For the text-containing cell, return its midpoint in [X, Y] coordinate format. 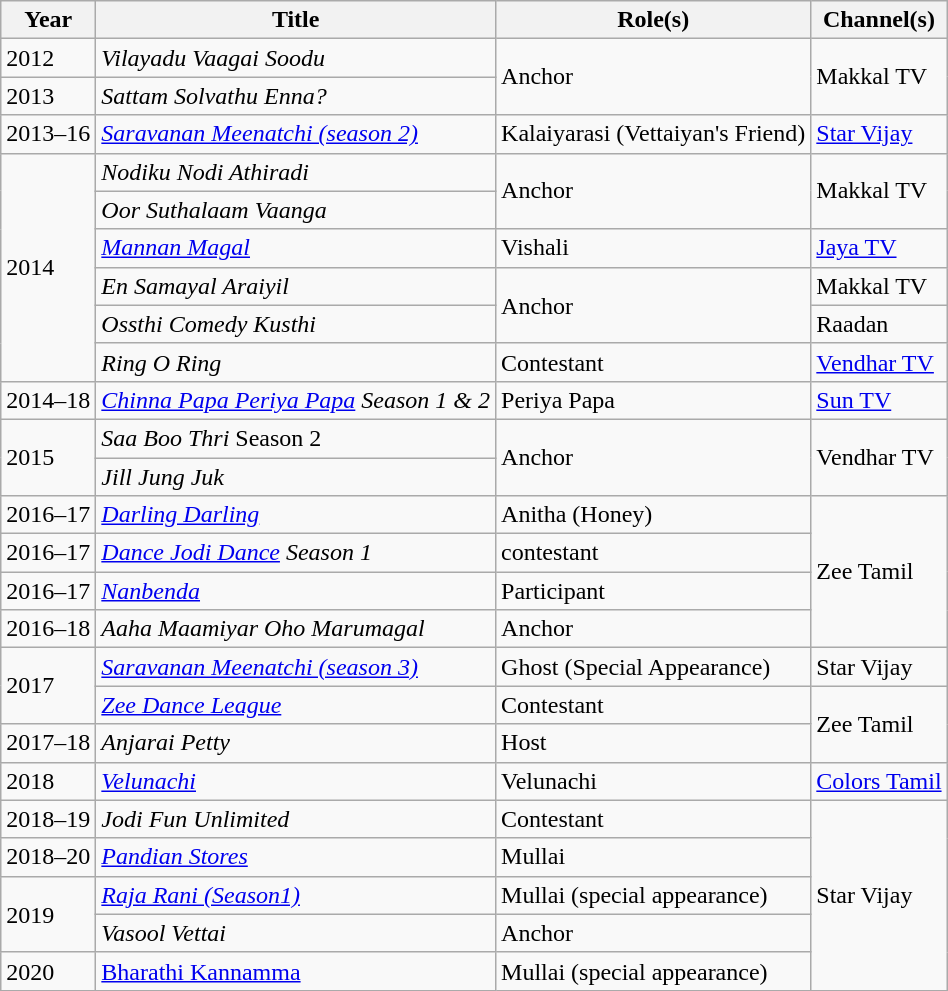
Saravanan Meenatchi (season 2) [296, 134]
2015 [48, 457]
Title [296, 20]
Raja Rani (Season1) [296, 895]
Periya Papa [654, 400]
2020 [48, 971]
Anjarai Petty [296, 743]
2018 [48, 781]
2018–19 [48, 819]
2017 [48, 686]
Oor Suthalaam Vaanga [296, 210]
2012 [48, 58]
2014 [48, 267]
Role(s) [654, 20]
Darling Darling [296, 515]
Saa Boo Thri Season 2 [296, 438]
Pandian Stores [296, 857]
Dance Jodi Dance Season 1 [296, 553]
Aaha Maamiyar Oho Marumagal [296, 629]
Channel(s) [879, 20]
Kalaiyarasi (Vettaiyan's Friend) [654, 134]
Vasool Vettai [296, 933]
2019 [48, 914]
En Samayal Araiyil [296, 286]
Ring O Ring [296, 362]
Host [654, 743]
2013–16 [48, 134]
Vishali [654, 248]
Nodiku Nodi Athiradi [296, 172]
Zee Dance League [296, 705]
Jodi Fun Unlimited [296, 819]
Mullai [654, 857]
Ossthi Comedy Kusthi [296, 324]
Anitha (Honey) [654, 515]
Raadan [879, 324]
Year [48, 20]
Bharathi Kannamma [296, 971]
Mannan Magal [296, 248]
2018–20 [48, 857]
2017–18 [48, 743]
contestant [654, 553]
Saravanan Meenatchi (season 3) [296, 667]
Ghost (Special Appearance) [654, 667]
Participant [654, 591]
Colors Tamil [879, 781]
Nanbenda [296, 591]
Chinna Papa Periya Papa Season 1 & 2 [296, 400]
Jill Jung Juk [296, 477]
Vilayadu Vaagai Soodu [296, 58]
2014–18 [48, 400]
Jaya TV [879, 248]
Sun TV [879, 400]
2013 [48, 96]
2016–18 [48, 629]
Sattam Solvathu Enna? [296, 96]
